Determine the (X, Y) coordinate at the center of the cell enclosing the given text.  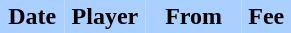
From (194, 16)
Date (32, 16)
Fee (266, 16)
Player (106, 16)
